Output the (x, y) coordinate of the center of the cell containing the given text.  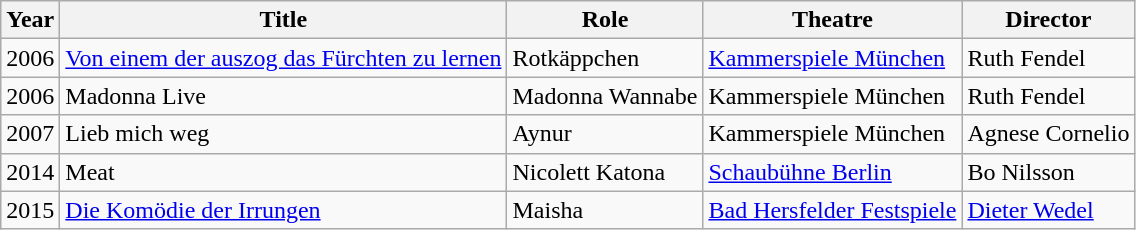
Maisha (605, 210)
Role (605, 20)
Von einem der auszog das Fürchten zu lernen (284, 58)
Aynur (605, 134)
Schaubühne Berlin (832, 172)
Director (1048, 20)
Die Komödie der Irrungen (284, 210)
Nicolett Katona (605, 172)
2015 (30, 210)
Agnese Cornelio (1048, 134)
2007 (30, 134)
Bad Hersfelder Festspiele (832, 210)
Madonna Live (284, 96)
2014 (30, 172)
Lieb mich weg (284, 134)
Rotkäppchen (605, 58)
Theatre (832, 20)
Title (284, 20)
Meat (284, 172)
Dieter Wedel (1048, 210)
Year (30, 20)
Bo Nilsson (1048, 172)
Madonna Wannabe (605, 96)
